Extract the [x, y] coordinate from the center of the cell holding the provided text.  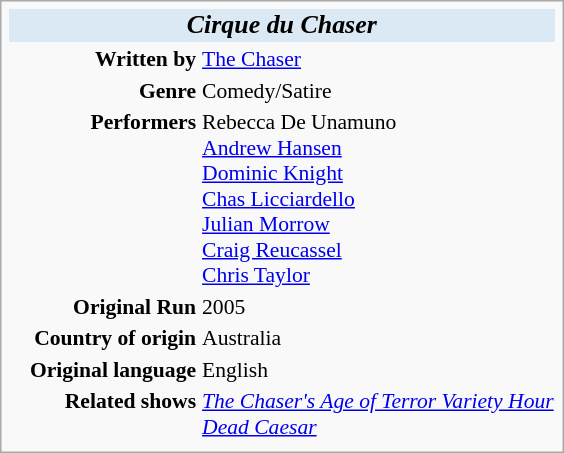
Australia [378, 338]
2005 [378, 306]
The Chaser [378, 59]
Performers [102, 199]
English [378, 369]
The Chaser's Age of Terror Variety HourDead Caesar [378, 414]
Cirque du Chaser [282, 26]
Original Run [102, 306]
Comedy/Satire [378, 90]
Original language [102, 369]
Genre [102, 90]
Rebecca De UnamunoAndrew HansenDominic KnightChas LicciardelloJulian MorrowCraig ReucasselChris Taylor [378, 199]
Related shows [102, 414]
Written by [102, 59]
Country of origin [102, 338]
